Locate the cell with the specified text and output its [X, Y] center coordinate. 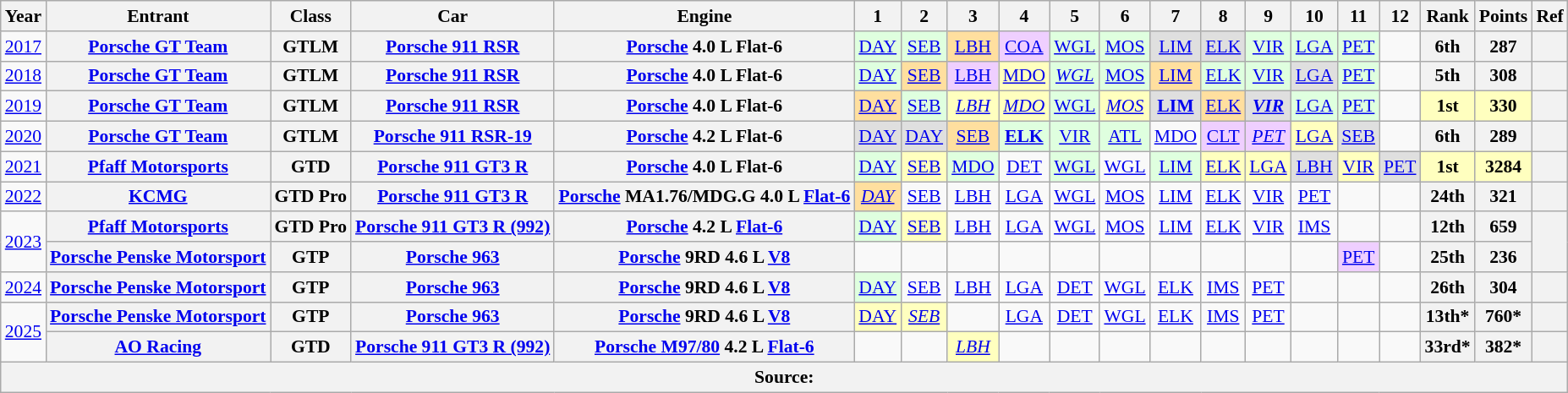
5 [1074, 16]
289 [1504, 137]
9 [1268, 16]
Car [452, 16]
Points [1504, 16]
2019 [24, 106]
11 [1358, 16]
Entrant [158, 16]
2022 [24, 197]
Class [311, 16]
2 [924, 16]
Rank [1448, 16]
26th [1448, 287]
7 [1176, 16]
Ref [1549, 16]
24th [1448, 197]
ATL [1125, 137]
33rd* [1448, 347]
6 [1125, 16]
Porsche 911 RSR-19 [452, 137]
12 [1401, 16]
2024 [24, 287]
25th [1448, 257]
2020 [24, 137]
2018 [24, 76]
3 [973, 16]
330 [1504, 106]
Source: [785, 378]
2021 [24, 166]
3284 [1504, 166]
Porsche MA1.76/MDG.G 4.0 L Flat-6 [704, 197]
KCMG [158, 197]
236 [1504, 257]
4 [1025, 16]
12th [1448, 227]
308 [1504, 76]
2023 [24, 242]
COA [1025, 46]
CLT [1223, 137]
304 [1504, 287]
AO Racing [158, 347]
287 [1504, 46]
13th* [1448, 317]
1 [878, 16]
382* [1504, 347]
Year [24, 16]
5th [1448, 76]
321 [1504, 197]
Porsche M97/80 4.2 L Flat-6 [704, 347]
8 [1223, 16]
Engine [704, 16]
659 [1504, 227]
2025 [24, 331]
2017 [24, 46]
10 [1314, 16]
760* [1504, 317]
